Pinpoint the cell where the given text exists, returning its (X, Y) midpoint coordinate. 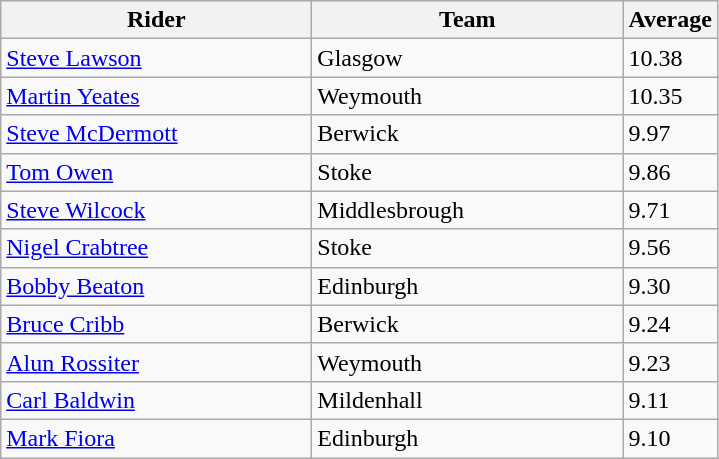
Steve Lawson (156, 58)
Martin Yeates (156, 96)
Steve Wilcock (156, 210)
10.38 (670, 58)
Mildenhall (468, 400)
Steve McDermott (156, 134)
Bruce Cribb (156, 324)
Glasgow (468, 58)
9.86 (670, 172)
9.11 (670, 400)
9.23 (670, 362)
Average (670, 20)
Bobby Beaton (156, 286)
10.35 (670, 96)
Team (468, 20)
Mark Fiora (156, 438)
Middlesbrough (468, 210)
Tom Owen (156, 172)
9.24 (670, 324)
Nigel Crabtree (156, 248)
9.10 (670, 438)
Carl Baldwin (156, 400)
Alun Rossiter (156, 362)
Rider (156, 20)
9.56 (670, 248)
9.30 (670, 286)
9.97 (670, 134)
9.71 (670, 210)
